Provide the (X, Y) coordinate of the cell's center where the given text is located.  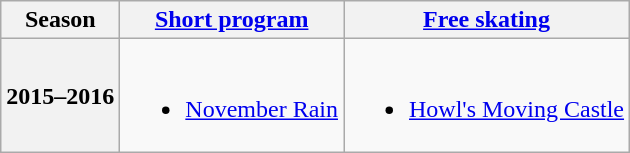
Howl's Moving Castle (487, 96)
Season (60, 20)
November Rain (232, 96)
Free skating (487, 20)
2015–2016 (60, 96)
Short program (232, 20)
